Return the (x, y) coordinate for the center point of the cell that contains the specified text.  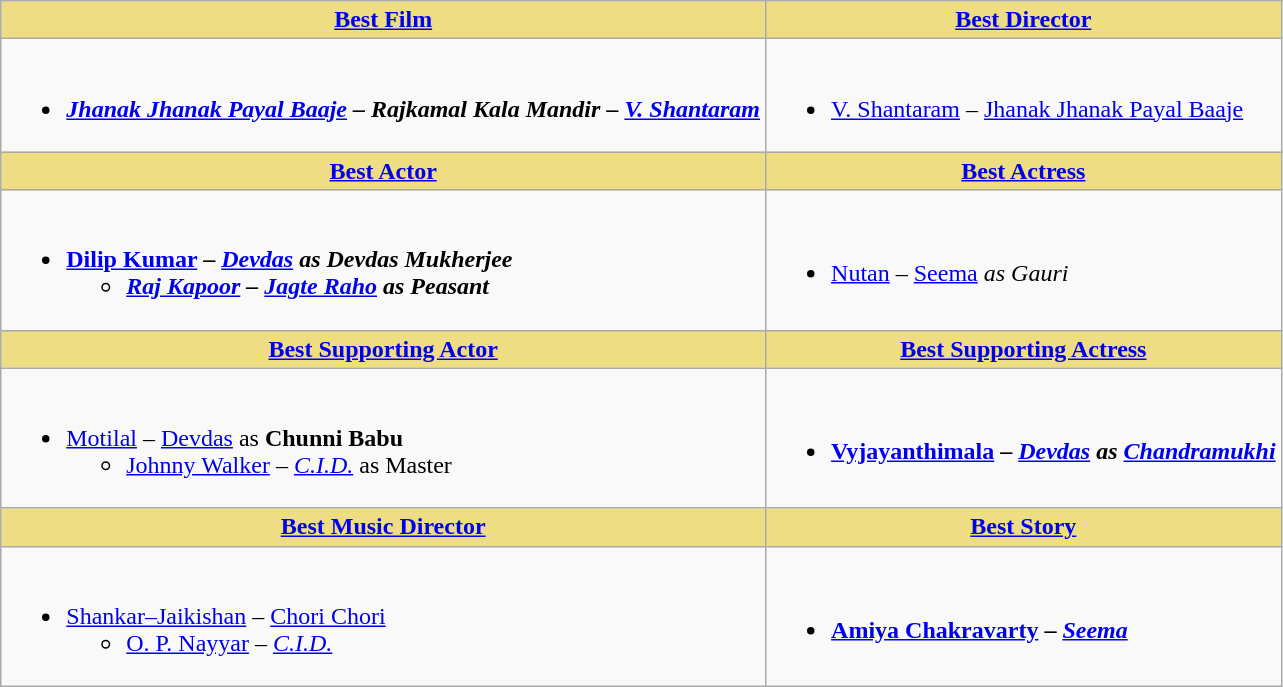
Amiya Chakravarty – Seema (1024, 616)
Best Director (1024, 20)
V. Shantaram – Jhanak Jhanak Payal Baaje (1024, 96)
Nutan – Seema as Gauri (1024, 260)
Best Actress (1024, 171)
Best Supporting Actor (384, 349)
Motilal – Devdas as Chunni BabuJohnny Walker – C.I.D. as Master (384, 438)
Vyjayanthimala – Devdas as Chandramukhi (1024, 438)
Jhanak Jhanak Payal Baaje – Rajkamal Kala Mandir – V. Shantaram (384, 96)
Best Actor (384, 171)
Best Story (1024, 527)
Best Film (384, 20)
Best Supporting Actress (1024, 349)
Dilip Kumar – Devdas as Devdas MukherjeeRaj Kapoor – Jagte Raho as Peasant (384, 260)
Best Music Director (384, 527)
Shankar–Jaikishan – Chori ChoriO. P. Nayyar – C.I.D. (384, 616)
